Find where the given text appears and provide that cell's center as [X, Y] coordinate. 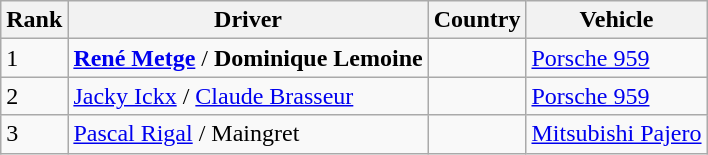
Rank [34, 20]
Vehicle [616, 20]
Country [477, 20]
Driver [248, 20]
Pascal Rigal / Maingret [248, 134]
René Metge / Dominique Lemoine [248, 58]
Mitsubishi Pajero [616, 134]
1 [34, 58]
3 [34, 134]
2 [34, 96]
Jacky Ickx / Claude Brasseur [248, 96]
